Extract the (x, y) coordinate from the center of the cell holding the provided text.  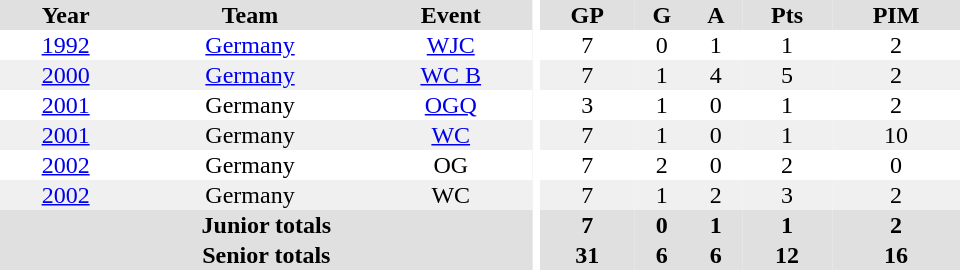
Event (451, 15)
PIM (896, 15)
2000 (66, 75)
G (662, 15)
Junior totals (266, 225)
Year (66, 15)
1992 (66, 45)
Pts (787, 15)
WC B (451, 75)
16 (896, 255)
WJC (451, 45)
A (716, 15)
31 (586, 255)
Senior totals (266, 255)
12 (787, 255)
10 (896, 135)
OG (451, 165)
Team (250, 15)
4 (716, 75)
5 (787, 75)
GP (586, 15)
OGQ (451, 105)
